Scan for the cell matching the given text and deliver its (X, Y) coordinate at center. 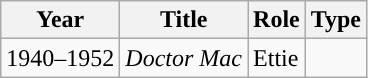
Title (184, 20)
Role (277, 20)
Ettie (277, 58)
Type (336, 20)
Year (60, 20)
Doctor Mac (184, 58)
1940–1952 (60, 58)
